Determine the (X, Y) coordinate at the center of the cell enclosing the given text.  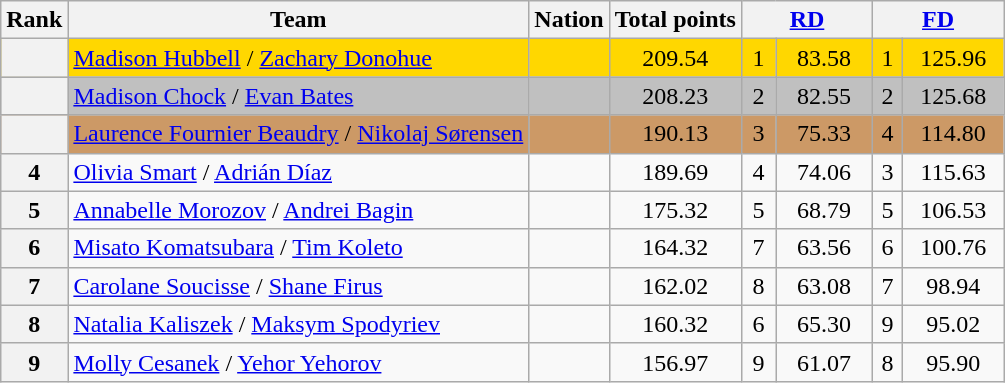
Rank (34, 20)
83.58 (824, 58)
Madison Chock / Evan Bates (298, 96)
208.23 (675, 96)
98.94 (954, 286)
68.79 (824, 210)
106.53 (954, 210)
125.96 (954, 58)
189.69 (675, 172)
164.32 (675, 248)
114.80 (954, 134)
Carolane Soucisse / Shane Firus (298, 286)
65.30 (824, 324)
190.13 (675, 134)
115.63 (954, 172)
FD (938, 20)
74.06 (824, 172)
Misato Komatsubara / Tim Koleto (298, 248)
160.32 (675, 324)
95.90 (954, 362)
175.32 (675, 210)
61.07 (824, 362)
Olivia Smart / Adrián Díaz (298, 172)
Natalia Kaliszek / Maksym Spodyriev (298, 324)
RD (806, 20)
63.56 (824, 248)
82.55 (824, 96)
Laurence Fournier Beaudry / Nikolaj Sørensen (298, 134)
Nation (569, 20)
63.08 (824, 286)
100.76 (954, 248)
Team (298, 20)
162.02 (675, 286)
Annabelle Morozov / Andrei Bagin (298, 210)
Molly Cesanek / Yehor Yehorov (298, 362)
Total points (675, 20)
Madison Hubbell / Zachary Donohue (298, 58)
95.02 (954, 324)
75.33 (824, 134)
125.68 (954, 96)
156.97 (675, 362)
209.54 (675, 58)
